Return the [x, y] coordinate for the center point of the cell that contains the specified text.  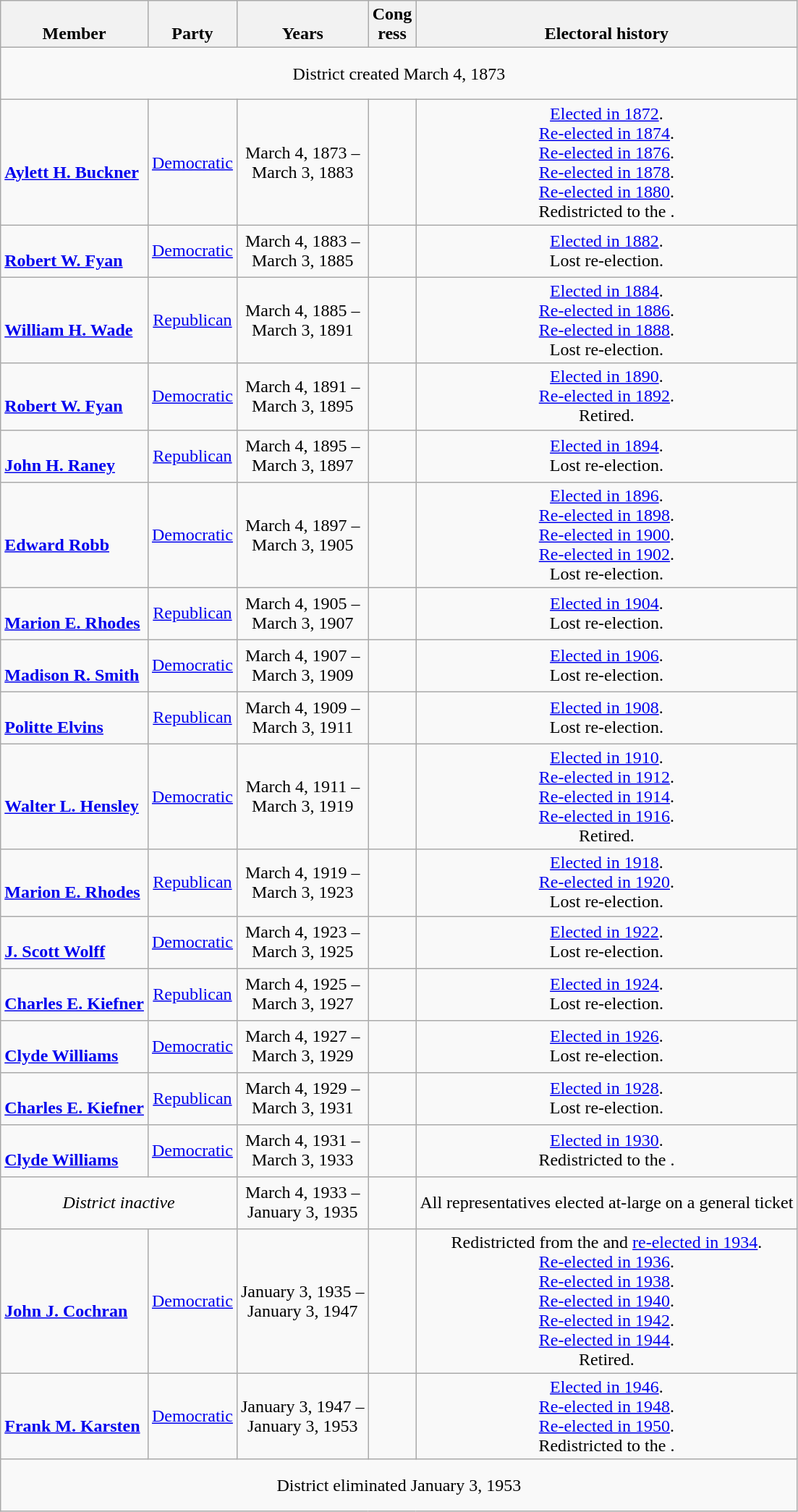
March 4, 1929 –March 3, 1931 [302, 1098]
March 4, 1909 –March 3, 1911 [302, 718]
March 4, 1927 –March 3, 1929 [302, 1046]
Electoral history [606, 25]
January 3, 1947 –January 3, 1953 [302, 1417]
March 4, 1897 –March 3, 1905 [302, 535]
District created March 4, 1873 [399, 74]
Redistricted from the and re-elected in 1934.Re-elected in 1936.Re-elected in 1938.Re-elected in 1940.Re-elected in 1942.Re-elected in 1944.Retired. [606, 1301]
March 4, 1933 –January 3, 1935 [302, 1202]
Elected in 1872.Re-elected in 1874.Re-elected in 1876.Re-elected in 1878.Re-elected in 1880.Redistricted to the . [606, 162]
Member [75, 25]
John J. Cochran [75, 1301]
Madison R. Smith [75, 666]
Edward Robb [75, 535]
Frank M. Karsten [75, 1417]
March 4, 1873 –March 3, 1883 [302, 162]
Elected in 1896.Re-elected in 1898.Re-elected in 1900.Re-elected in 1902.Lost re-election. [606, 535]
Elected in 1894.Lost re-election. [606, 456]
Party [192, 25]
March 4, 1883 –March 3, 1885 [302, 251]
March 4, 1911 –March 3, 1919 [302, 797]
Elected in 1882.Lost re-election. [606, 251]
William H. Wade [75, 320]
March 4, 1931 –March 3, 1933 [302, 1150]
Elected in 1930.Redistricted to the . [606, 1150]
District inactive [119, 1202]
Elected in 1884.Re-elected in 1886.Re-elected in 1888.Lost re-election. [606, 320]
Elected in 1918.Re-elected in 1920.Lost re-election. [606, 883]
Aylett H. Buckner [75, 162]
March 4, 1919 –March 3, 1923 [302, 883]
Elected in 1946.Re-elected in 1948.Re-elected in 1950.Redistricted to the . [606, 1417]
Years [302, 25]
March 4, 1923 –March 3, 1925 [302, 942]
March 4, 1907 –March 3, 1909 [302, 666]
District eliminated January 3, 1953 [399, 1485]
Elected in 1924.Lost re-election. [606, 994]
Politte Elvins [75, 718]
John H. Raney [75, 456]
Elected in 1908.Lost re-election. [606, 718]
March 4, 1885 –March 3, 1891 [302, 320]
Elected in 1910.Re-elected in 1912.Re-elected in 1914.Re-elected in 1916.Retired. [606, 797]
Elected in 1890.Re-elected in 1892.Retired. [606, 396]
J. Scott Wolff [75, 942]
March 4, 1905 –March 3, 1907 [302, 613]
Elected in 1906.Lost re-election. [606, 666]
March 4, 1925 –March 3, 1927 [302, 994]
March 4, 1895 –March 3, 1897 [302, 456]
Elected in 1928.Lost re-election. [606, 1098]
Elected in 1922.Lost re-election. [606, 942]
Walter L. Hensley [75, 797]
Elected in 1904.Lost re-election. [606, 613]
January 3, 1935 –January 3, 1947 [302, 1301]
March 4, 1891 –March 3, 1895 [302, 396]
Elected in 1926.Lost re-election. [606, 1046]
Congress [392, 25]
All representatives elected at-large on a general ticket [606, 1202]
